Determine the (X, Y) coordinate at the center of the cell enclosing the given text.  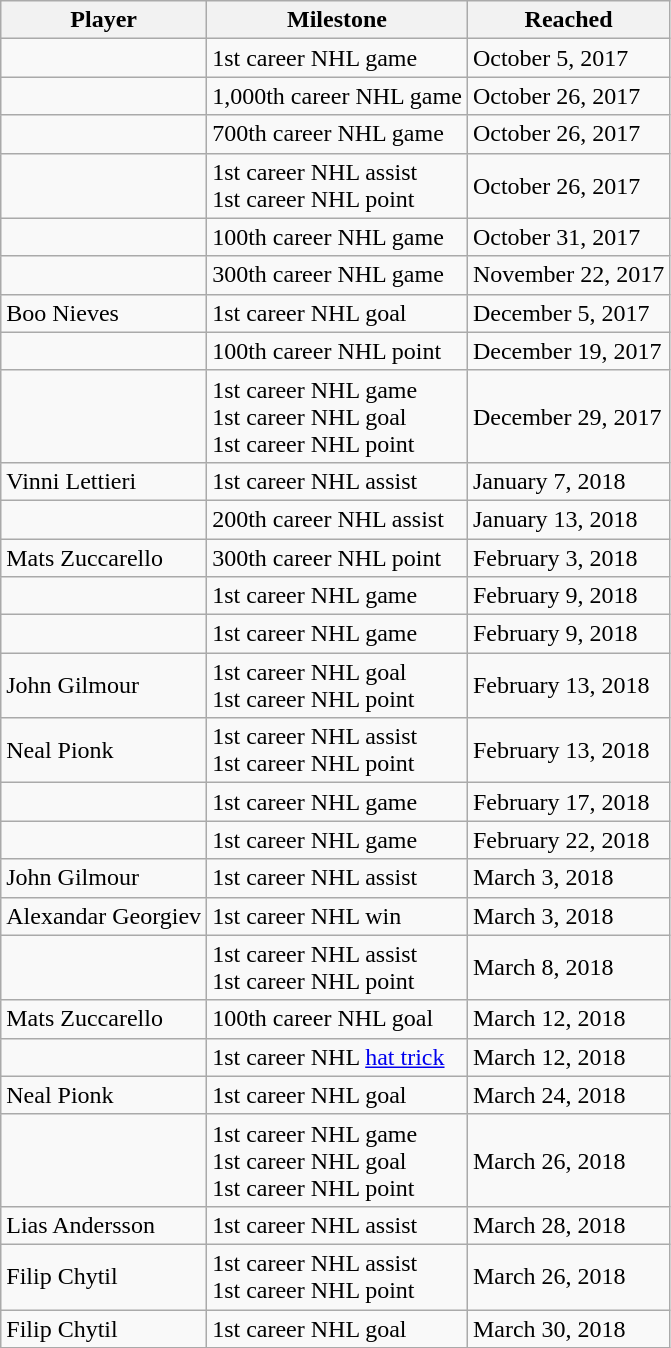
100th career NHL point (338, 351)
700th career NHL game (338, 134)
Lias Andersson (104, 1225)
1st career NHL goal1st career NHL point (338, 686)
March 28, 2018 (568, 1225)
January 7, 2018 (568, 481)
January 13, 2018 (568, 519)
300th career NHL point (338, 557)
Milestone (338, 20)
Player (104, 20)
1st career NHL win (338, 916)
October 5, 2017 (568, 58)
300th career NHL game (338, 275)
March 8, 2018 (568, 968)
October 31, 2017 (568, 237)
Boo Nieves (104, 313)
200th career NHL assist (338, 519)
Alexandar Georgiev (104, 916)
1,000th career NHL game (338, 96)
February 17, 2018 (568, 802)
December 19, 2017 (568, 351)
100th career NHL goal (338, 1019)
February 22, 2018 (568, 840)
December 29, 2017 (568, 416)
1st career NHL hat trick (338, 1057)
100th career NHL game (338, 237)
November 22, 2017 (568, 275)
December 5, 2017 (568, 313)
Vinni Lettieri (104, 481)
February 3, 2018 (568, 557)
Reached (568, 20)
March 30, 2018 (568, 1329)
March 24, 2018 (568, 1095)
